Return the (X, Y) coordinate for the center point of the cell that contains the specified text.  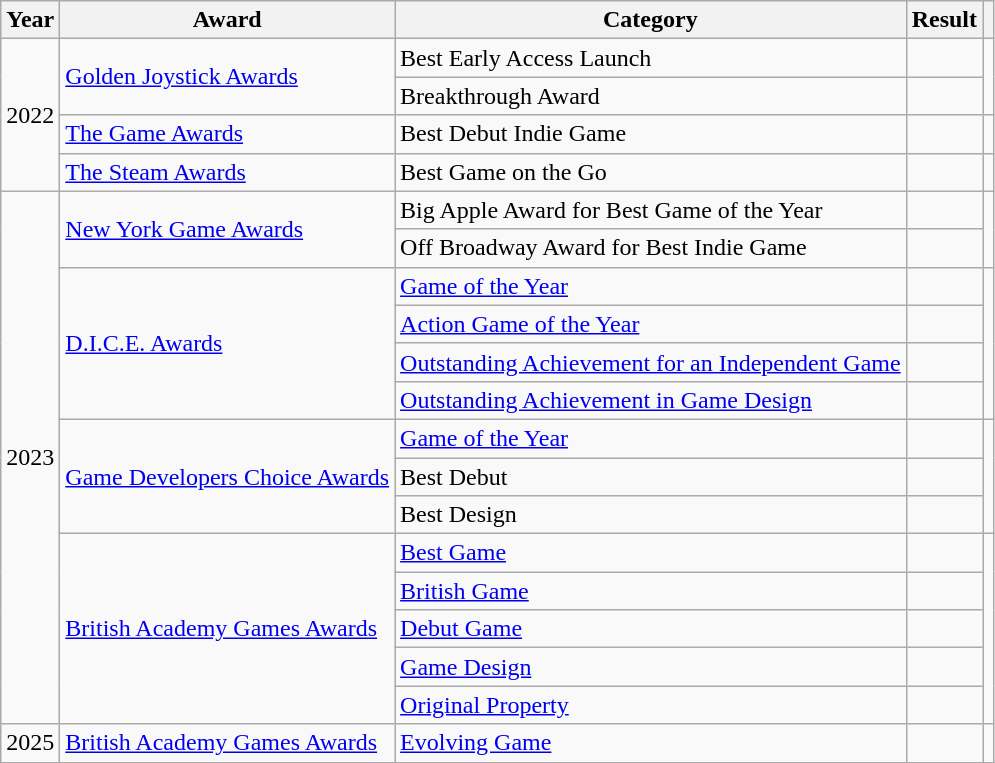
Best Design (651, 515)
Game Design (651, 667)
Action Game of the Year (651, 324)
Evolving Game (651, 743)
Best Debut (651, 477)
Big Apple Award for Best Game of the Year (651, 210)
2023 (30, 458)
Golden Joystick Awards (228, 77)
Breakthrough Award (651, 96)
The Game Awards (228, 134)
Best Debut Indie Game (651, 134)
Award (228, 20)
Best Early Access Launch (651, 58)
Debut Game (651, 629)
The Steam Awards (228, 172)
British Game (651, 591)
Outstanding Achievement in Game Design (651, 400)
Year (30, 20)
2022 (30, 115)
D.I.C.E. Awards (228, 343)
Category (651, 20)
Outstanding Achievement for an Independent Game (651, 362)
Original Property (651, 705)
Best Game on the Go (651, 172)
Off Broadway Award for Best Indie Game (651, 248)
Best Game (651, 553)
2025 (30, 743)
New York Game Awards (228, 229)
Result (944, 20)
Game Developers Choice Awards (228, 476)
